Return [X, Y] of the center of cell containing provided text 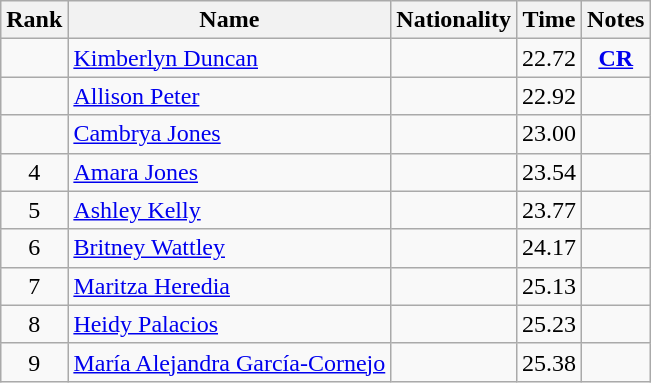
22.92 [550, 96]
23.77 [550, 210]
Cambrya Jones [230, 134]
Kimberlyn Duncan [230, 58]
Heidy Palacios [230, 324]
Britney Wattley [230, 248]
25.23 [550, 324]
9 [34, 362]
25.13 [550, 286]
Amara Jones [230, 172]
Rank [34, 20]
Ashley Kelly [230, 210]
Nationality [454, 20]
23.54 [550, 172]
Maritza Heredia [230, 286]
Allison Peter [230, 96]
22.72 [550, 58]
7 [34, 286]
8 [34, 324]
Time [550, 20]
6 [34, 248]
María Alejandra García-Cornejo [230, 362]
Name [230, 20]
5 [34, 210]
23.00 [550, 134]
24.17 [550, 248]
25.38 [550, 362]
Notes [616, 20]
4 [34, 172]
CR [616, 58]
